Search for the cell housing the specified text and yield its [X, Y] center coordinate. 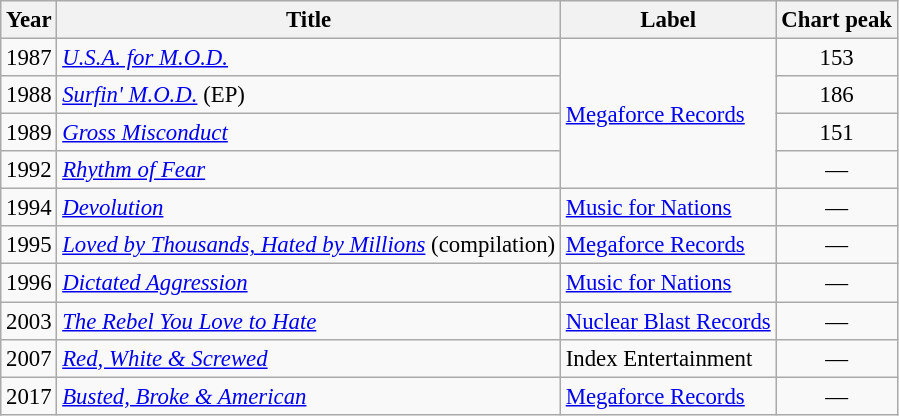
1988 [29, 95]
Label [668, 20]
Chart peak [836, 20]
Nuclear Blast Records [668, 321]
The Rebel You Love to Hate [309, 321]
2003 [29, 321]
2007 [29, 358]
Index Entertainment [668, 358]
Rhythm of Fear [309, 170]
Title [309, 20]
186 [836, 95]
2017 [29, 396]
1996 [29, 283]
Gross Misconduct [309, 133]
Surfin' M.O.D. (EP) [309, 95]
Year [29, 20]
Red, White & Screwed [309, 358]
1987 [29, 58]
1989 [29, 133]
Dictated Aggression [309, 283]
1992 [29, 170]
Loved by Thousands, Hated by Millions (compilation) [309, 245]
1995 [29, 245]
1994 [29, 208]
153 [836, 58]
Devolution [309, 208]
151 [836, 133]
Busted, Broke & American [309, 396]
U.S.A. for M.O.D. [309, 58]
